Capture the cell that displays the provided text and extract its (x, y) central coordinate. 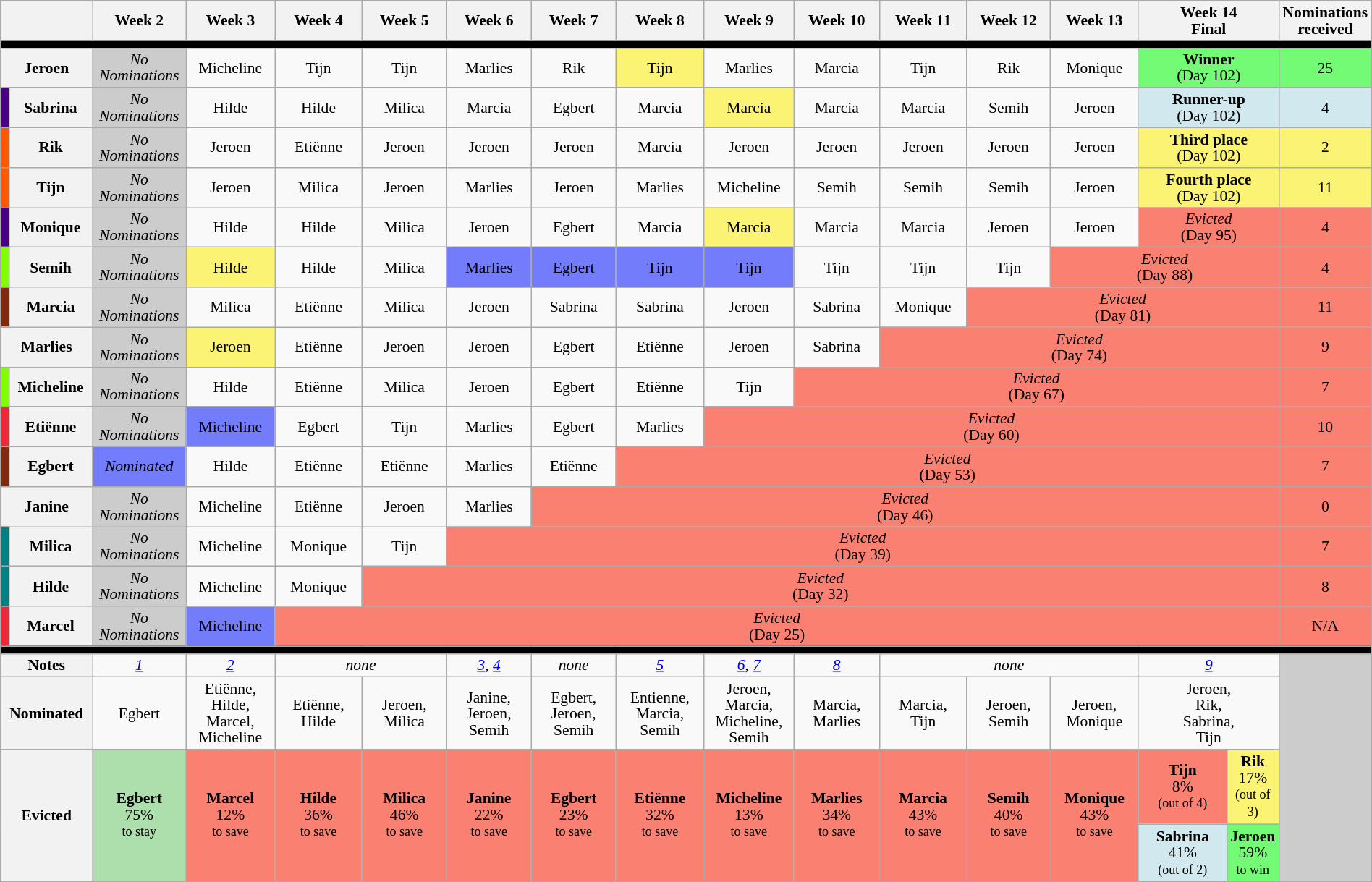
Runner-up(Day 102) (1208, 109)
Evicted(Day 95) (1208, 227)
3, 4 (489, 666)
Janine,Jeroen,Semih (489, 713)
Evicted(Day 74) (1079, 347)
Nominations received (1325, 20)
Marcel12%to save (230, 815)
Jeroen,Monique (1095, 713)
Evicted(Day 81) (1123, 307)
Rik17%(out of 3) (1253, 787)
Jeroen,Milica (404, 713)
Evicted(Day 53) (947, 467)
25 (1325, 68)
Etiënne,Hilde (318, 713)
Evicted(Day 67) (1036, 386)
Marcia43%to save (923, 815)
Jeroen,Marcia,Micheline,Semih (749, 713)
Fourth place(Day 102) (1208, 188)
Jeroen,Rik,Sabrina,Tijn (1208, 713)
Marcia,Marlies (837, 713)
Semih40%to save (1009, 815)
Tijn8%(out of 4) (1182, 787)
Evicted(Day 25) (777, 627)
Week 13 (1095, 20)
Evicted(Day 39) (863, 547)
Third place(Day 102) (1208, 148)
Marcel (51, 627)
Week 10 (837, 20)
Marcia,Tijn (923, 713)
Week 8 (660, 20)
Etiënne,Hilde,Marcel,Micheline (230, 713)
Egbert23%to save (573, 815)
Janine (46, 506)
Sabrina41%(out of 2) (1182, 852)
Jeroen59%to win (1253, 852)
Marlies34%to save (837, 815)
6, 7 (749, 666)
Janine22%to save (489, 815)
Micheline13%to save (749, 815)
Milica46%to save (404, 815)
Evicted(Day 88) (1165, 268)
5 (660, 666)
Week 11 (923, 20)
Evicted(Day 32) (821, 586)
Monique43%to save (1095, 815)
Winner(Day 102) (1208, 68)
Week 2 (139, 20)
Notes (46, 666)
Week 7 (573, 20)
N/A (1325, 627)
Week 14Final (1208, 20)
Week 6 (489, 20)
Week 9 (749, 20)
Evicted(Day 60) (991, 427)
Egbert,Jeroen,Semih (573, 713)
1 (139, 666)
Evicted(Day 46) (905, 506)
0 (1325, 506)
Evicted (46, 815)
Egbert75%to stay (139, 815)
10 (1325, 427)
Jeroen,Semih (1009, 713)
Etiënne32%to save (660, 815)
Week 12 (1009, 20)
Week 4 (318, 20)
Week 5 (404, 20)
Hilde36%to save (318, 815)
Week 3 (230, 20)
Entienne,Marcia,Semih (660, 713)
